Pinpoint the cell where the given text exists, returning its (X, Y) midpoint coordinate. 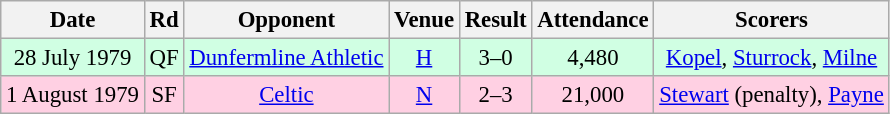
Attendance (593, 20)
Stewart (penalty), Payne (772, 95)
Venue (424, 20)
Result (496, 20)
4,480 (593, 58)
Opponent (286, 20)
1 August 1979 (73, 95)
N (424, 95)
QF (164, 58)
3–0 (496, 58)
H (424, 58)
Dunfermline Athletic (286, 58)
Celtic (286, 95)
Date (73, 20)
2–3 (496, 95)
SF (164, 95)
28 July 1979 (73, 58)
21,000 (593, 95)
Rd (164, 20)
Kopel, Sturrock, Milne (772, 58)
Scorers (772, 20)
